Extract the [X, Y] coordinate from the center of the cell holding the provided text.  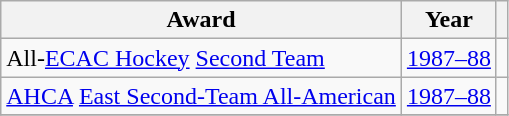
Year [448, 20]
AHCA East Second-Team All-American [202, 96]
Award [202, 20]
All-ECAC Hockey Second Team [202, 58]
